Locate the cell with the specified text and output its (x, y) center coordinate. 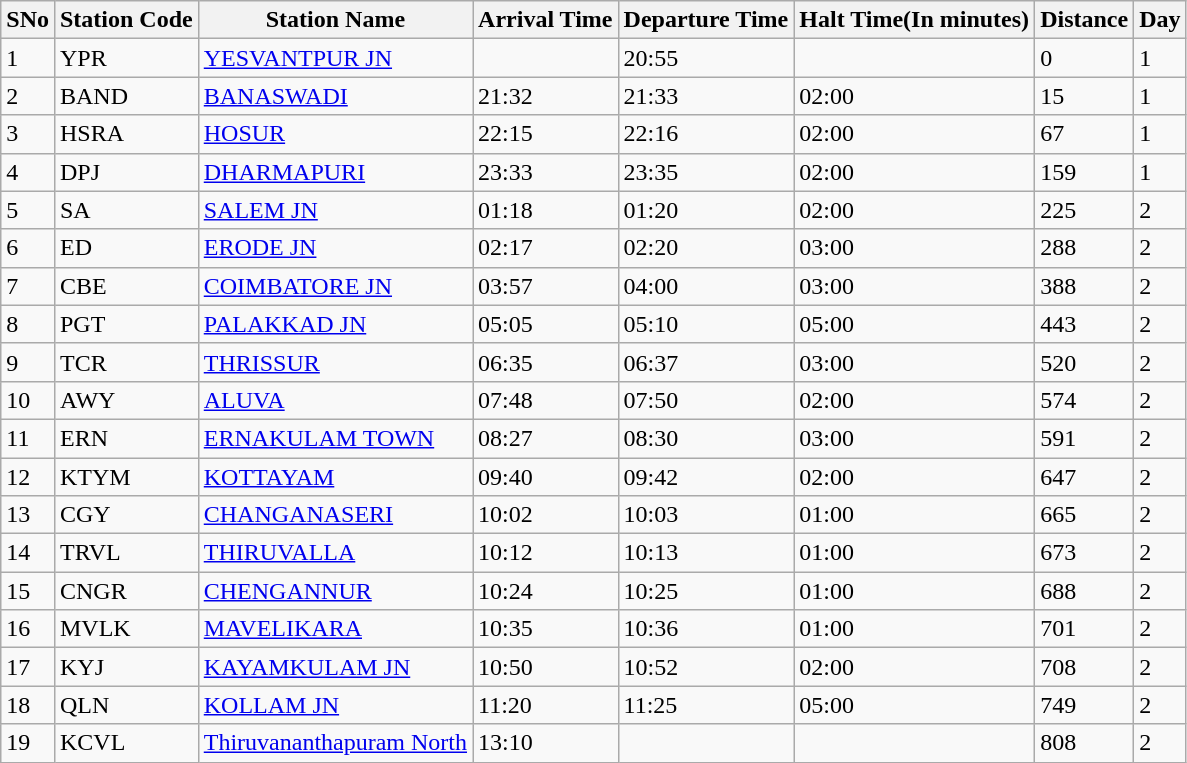
288 (1084, 248)
520 (1084, 362)
11:20 (546, 705)
KAYAMKULAM JN (335, 667)
DHARMAPURI (335, 172)
17 (28, 667)
02:20 (706, 248)
Departure Time (706, 20)
THRISSUR (335, 362)
ALUVA (335, 400)
QLN (126, 705)
06:35 (546, 362)
6 (28, 248)
10:24 (546, 591)
5 (28, 210)
THIRUVALLA (335, 553)
09:42 (706, 477)
ERODE JN (335, 248)
HOSUR (335, 134)
09:40 (546, 477)
3 (28, 134)
Distance (1084, 20)
YPR (126, 58)
Arrival Time (546, 20)
04:00 (706, 286)
CBE (126, 286)
10:02 (546, 515)
159 (1084, 172)
4 (28, 172)
10:25 (706, 591)
CHENGANNUR (335, 591)
10:12 (546, 553)
21:32 (546, 96)
22:16 (706, 134)
13:10 (546, 743)
ED (126, 248)
708 (1084, 667)
BANASWADI (335, 96)
08:27 (546, 438)
KCVL (126, 743)
388 (1084, 286)
11 (28, 438)
MVLK (126, 629)
MAVELIKARA (335, 629)
10:35 (546, 629)
8 (28, 324)
10:13 (706, 553)
18 (28, 705)
23:33 (546, 172)
SNo (28, 20)
KYJ (126, 667)
Station Code (126, 20)
67 (1084, 134)
7 (28, 286)
ERN (126, 438)
SALEM JN (335, 210)
Thiruvananthapuram North (335, 743)
688 (1084, 591)
808 (1084, 743)
01:20 (706, 210)
DPJ (126, 172)
749 (1084, 705)
08:30 (706, 438)
HSRA (126, 134)
KOTTAYAM (335, 477)
Station Name (335, 20)
TRVL (126, 553)
10:03 (706, 515)
01:18 (546, 210)
23:35 (706, 172)
BAND (126, 96)
PALAKKAD JN (335, 324)
TCR (126, 362)
12 (28, 477)
CHANGANASERI (335, 515)
ERNAKULAM TOWN (335, 438)
11:25 (706, 705)
673 (1084, 553)
07:50 (706, 400)
9 (28, 362)
0 (1084, 58)
07:48 (546, 400)
647 (1084, 477)
10:52 (706, 667)
Halt Time(In minutes) (914, 20)
AWY (126, 400)
PGT (126, 324)
14 (28, 553)
591 (1084, 438)
06:37 (706, 362)
10:36 (706, 629)
05:10 (706, 324)
YESVANTPUR JN (335, 58)
16 (28, 629)
KTYM (126, 477)
COIMBATORE JN (335, 286)
10:50 (546, 667)
Day (1160, 20)
21:33 (706, 96)
03:57 (546, 286)
443 (1084, 324)
225 (1084, 210)
20:55 (706, 58)
CGY (126, 515)
02:17 (546, 248)
22:15 (546, 134)
SA (126, 210)
KOLLAM JN (335, 705)
701 (1084, 629)
10 (28, 400)
13 (28, 515)
05:05 (546, 324)
CNGR (126, 591)
19 (28, 743)
574 (1084, 400)
665 (1084, 515)
